Extract the [x, y] coordinate from the center of the cell holding the provided text.  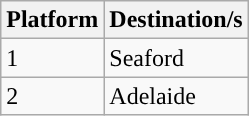
Seaford [176, 58]
Destination/s [176, 20]
1 [52, 58]
Adelaide [176, 96]
Platform [52, 20]
2 [52, 96]
